Locate the cell with the specified text and output its (X, Y) center coordinate. 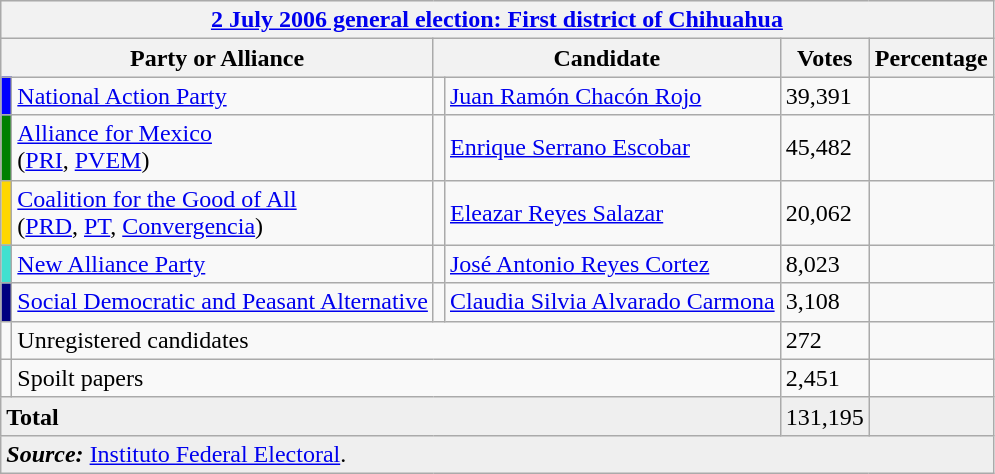
45,482 (824, 148)
Social Democratic and Peasant Alternative (223, 302)
Enrique Serrano Escobar (612, 148)
Total (390, 416)
Source: Instituto Federal Electoral. (497, 454)
Percentage (931, 58)
Spoilt papers (396, 378)
8,023 (824, 264)
National Action Party (223, 96)
2 July 2006 general election: First district of Chihuahua (497, 20)
New Alliance Party (223, 264)
39,391 (824, 96)
272 (824, 340)
Juan Ramón Chacón Rojo (612, 96)
Candidate (606, 58)
Coalition for the Good of All(PRD, PT, Convergencia) (223, 212)
Unregistered candidates (396, 340)
Claudia Silvia Alvarado Carmona (612, 302)
20,062 (824, 212)
Party or Alliance (218, 58)
Alliance for Mexico(PRI, PVEM) (223, 148)
José Antonio Reyes Cortez (612, 264)
Eleazar Reyes Salazar (612, 212)
3,108 (824, 302)
Votes (824, 58)
2,451 (824, 378)
131,195 (824, 416)
